Output the [X, Y] coordinate of the center of the cell containing the given text.  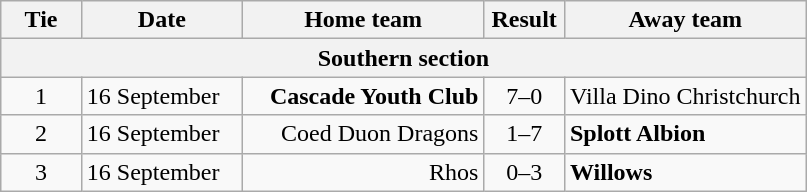
Home team [363, 20]
Rhos [363, 172]
Cascade Youth Club [363, 96]
0–3 [524, 172]
Tie [42, 20]
7–0 [524, 96]
Result [524, 20]
Coed Duon Dragons [363, 134]
Villa Dino Christchurch [685, 96]
Willows [685, 172]
2 [42, 134]
Away team [685, 20]
Date [162, 20]
1 [42, 96]
1–7 [524, 134]
Southern section [404, 58]
Splott Albion [685, 134]
3 [42, 172]
